Locate the cell with the specified text and output its [x, y] center coordinate. 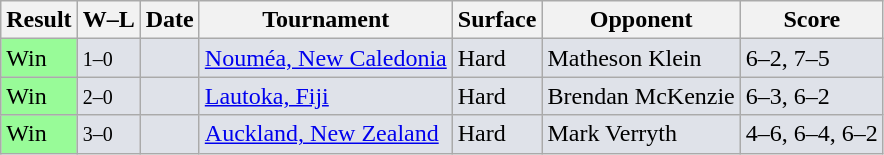
Score [812, 20]
W–L [108, 20]
4–6, 6–4, 6–2 [812, 134]
1–0 [108, 58]
Surface [497, 20]
2–0 [108, 96]
Tournament [326, 20]
6–3, 6–2 [812, 96]
Date [170, 20]
Nouméa, New Caledonia [326, 58]
Auckland, New Zealand [326, 134]
Opponent [641, 20]
Matheson Klein [641, 58]
3–0 [108, 134]
Mark Verryth [641, 134]
Brendan McKenzie [641, 96]
Result [39, 20]
Lautoka, Fiji [326, 96]
6–2, 7–5 [812, 58]
